For the text-containing cell, return its midpoint in (X, Y) coordinate format. 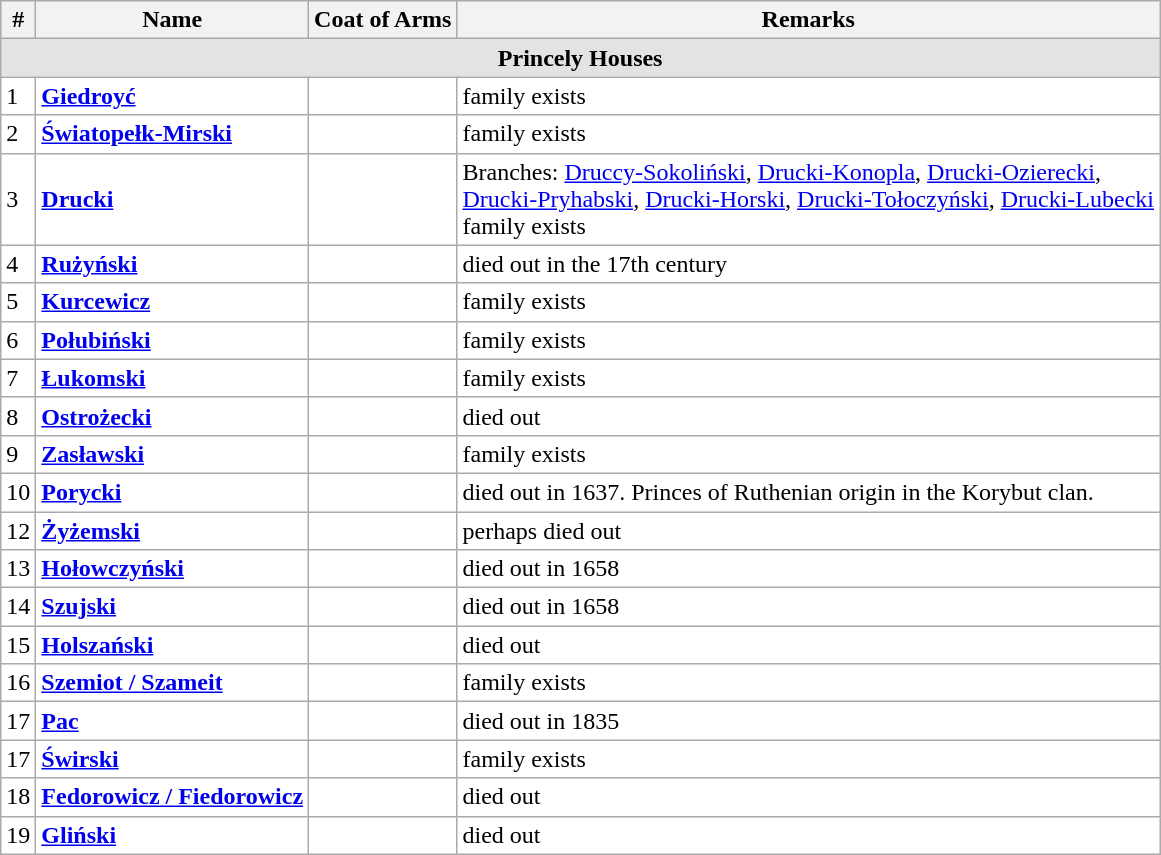
Świrski (172, 759)
died out in the 17th century (808, 264)
Pac (172, 721)
Remarks (808, 20)
14 (18, 607)
Fedorowicz / Fiedorowicz (172, 797)
Szujski (172, 607)
Połubiński (172, 340)
Coat of Arms (383, 20)
Branches: Druccy-Sokoliński, Drucki-Konopla, Drucki-Ozierecki, Drucki-Pryhabski, Drucki-Horski, Drucki-Tołoczyński, Drucki-Lubeckifamily exists (808, 199)
Rużyński (172, 264)
12 (18, 531)
died out in 1835 (808, 721)
19 (18, 835)
15 (18, 645)
perhaps died out (808, 531)
4 (18, 264)
Giedroyć (172, 96)
Światopełk-Mirski (172, 134)
18 (18, 797)
13 (18, 569)
Porycki (172, 492)
Zasławski (172, 454)
Princely Houses (580, 58)
8 (18, 416)
7 (18, 378)
Łukomski (172, 378)
10 (18, 492)
9 (18, 454)
2 (18, 134)
Szemiot / Szameit (172, 683)
6 (18, 340)
Holszański (172, 645)
Żyżemski (172, 531)
Name (172, 20)
5 (18, 302)
# (18, 20)
died out in 1637. Princes of Ruthenian origin in the Korybut clan. (808, 492)
Gliński (172, 835)
Hołowczyński (172, 569)
3 (18, 199)
1 (18, 96)
Kurcewicz (172, 302)
16 (18, 683)
Ostrożecki (172, 416)
Drucki (172, 199)
